From the cell containing the given text, extract its center point as [x, y] coordinate. 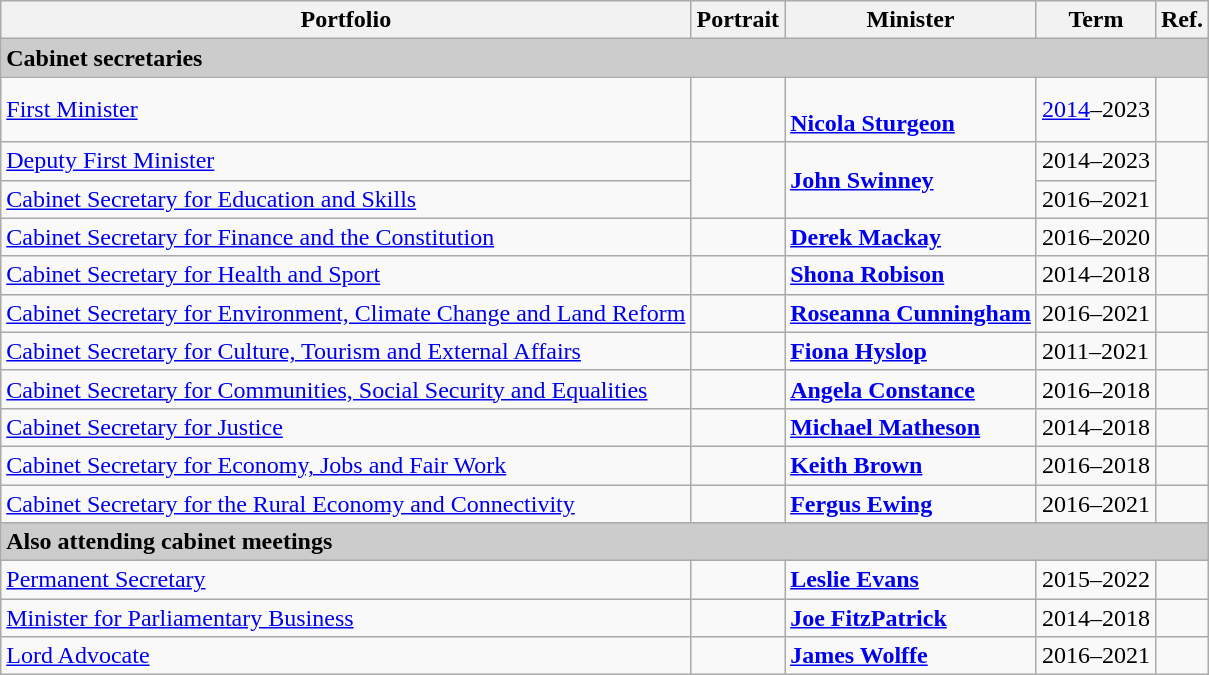
Cabinet Secretary for Education and Skills [346, 199]
Shona Robison [911, 275]
Cabinet Secretary for Environment, Climate Change and Land Reform [346, 313]
Cabinet Secretary for Communities, Social Security and Equalities [346, 389]
Angela Constance [911, 389]
Michael Matheson [911, 427]
Fiona Hyslop [911, 351]
Cabinet Secretary for Health and Sport [346, 275]
Nicola Sturgeon [911, 110]
Also attending cabinet meetings [605, 542]
2011–2021 [1096, 351]
Fergus Ewing [911, 503]
Derek Mackay [911, 237]
Permanent Secretary [346, 580]
Term [1096, 20]
Ref. [1182, 20]
Cabinet Secretary for Economy, Jobs and Fair Work [346, 465]
James Wolffe [911, 656]
Leslie Evans [911, 580]
John Swinney [911, 180]
Lord Advocate [346, 656]
Portrait [738, 20]
First Minister [346, 110]
Cabinet Secretary for Justice [346, 427]
Cabinet Secretary for Culture, Tourism and External Affairs [346, 351]
Portfolio [346, 20]
Minister [911, 20]
Cabinet Secretary for Finance and the Constitution [346, 237]
2016–2020 [1096, 237]
Minister for Parliamentary Business [346, 618]
Joe FitzPatrick [911, 618]
Deputy First Minister [346, 161]
2015–2022 [1096, 580]
Roseanna Cunningham [911, 313]
Cabinet Secretary for the Rural Economy and Connectivity [346, 503]
Cabinet secretaries [605, 58]
Keith Brown [911, 465]
